For the text-containing cell, return its midpoint in (x, y) coordinate format. 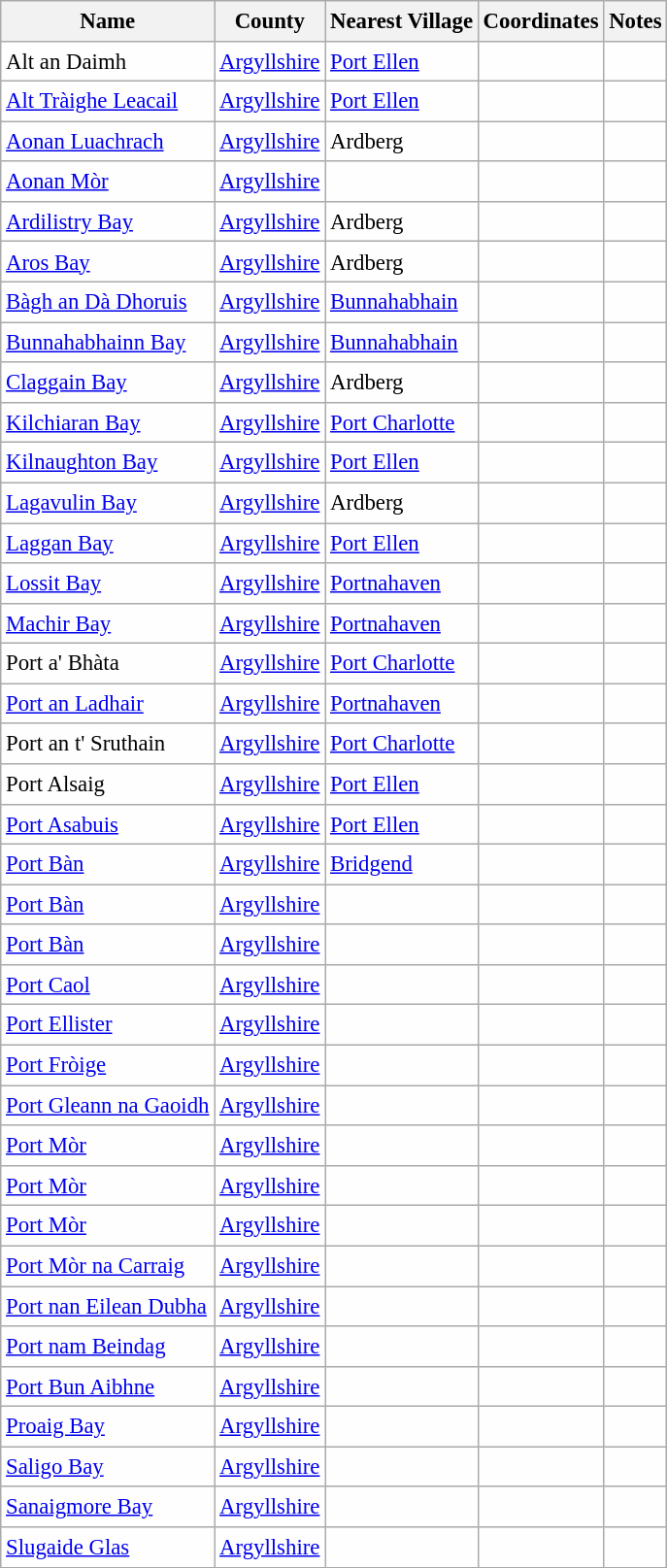
Laggan Bay (108, 544)
Port Mòr na Carraig (108, 1266)
Machir Bay (108, 623)
Port an t' Sruthain (108, 744)
Lagavulin Bay (108, 503)
Port Gleann na Gaoidh (108, 1105)
Nearest Village (402, 21)
Lossit Bay (108, 583)
Port Asabuis (108, 823)
Aonan Luachrach (108, 142)
Kilchiaran Bay (108, 423)
Port Caol (108, 984)
Port a' Bhàta (108, 664)
Port nam Beindag (108, 1346)
Aonan Mòr (108, 181)
Port Bun Aibhne (108, 1386)
Sanaigmore Bay (108, 1507)
Bàgh an Dà Dhoruis (108, 303)
Saligo Bay (108, 1466)
Bunnahabhainn Bay (108, 342)
Alt Tràighe Leacail (108, 101)
Name (108, 21)
Alt an Daimh (108, 60)
Claggain Bay (108, 383)
Port nan Eilean Dubha (108, 1307)
Ardilistry Bay (108, 221)
Port Alsaig (108, 784)
Bridgend (402, 864)
Port Ellister (108, 1025)
Slugaide Glas (108, 1548)
County (270, 21)
Proaig Bay (108, 1427)
Aros Bay (108, 262)
Kilnaughton Bay (108, 462)
Port an Ladhair (108, 703)
Port Fròige (108, 1064)
Notes (635, 21)
Coordinates (541, 21)
